Capture the cell that displays the provided text and extract its (X, Y) central coordinate. 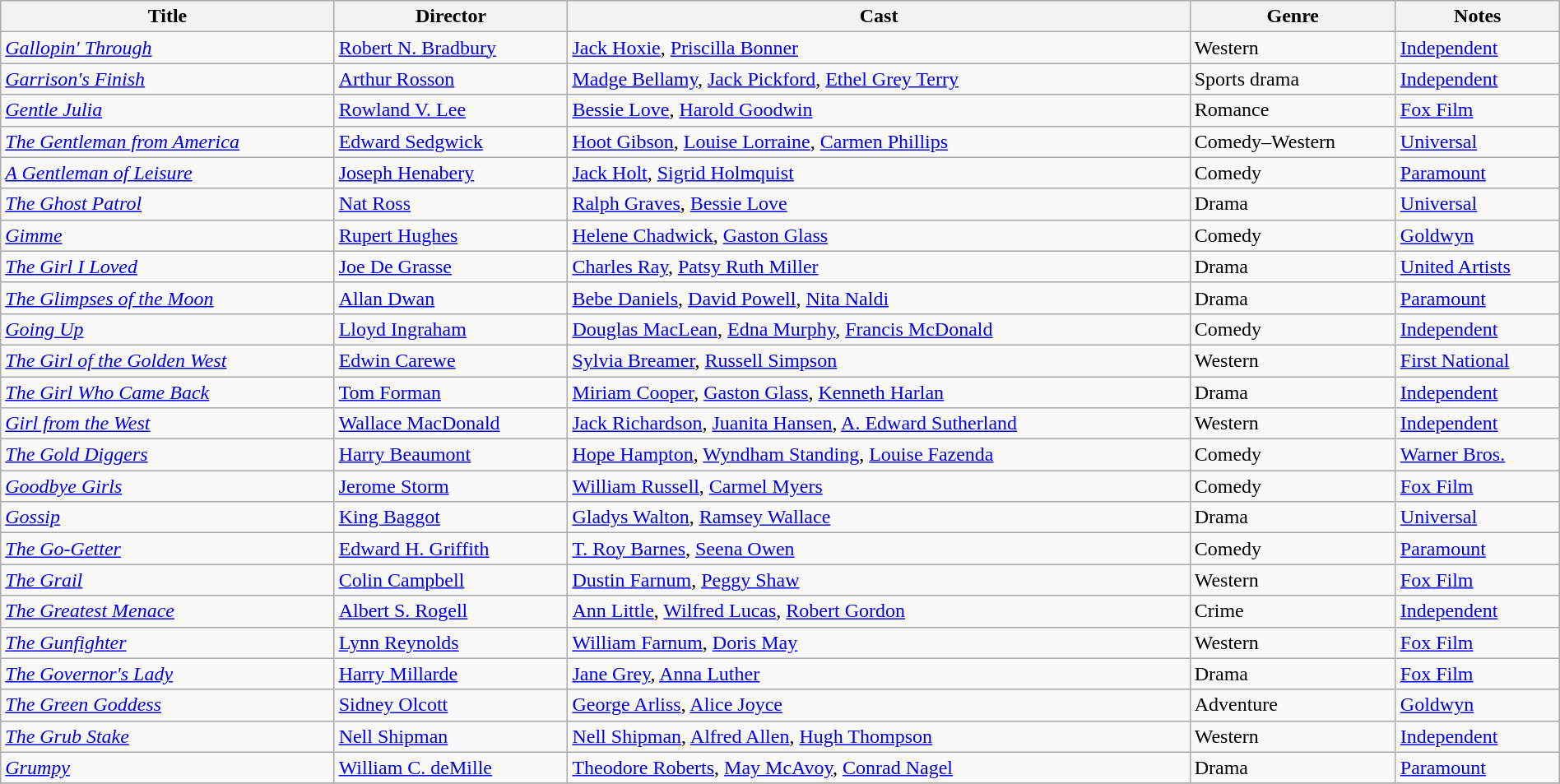
Gossip (168, 517)
Adventure (1293, 705)
William Farnum, Doris May (879, 643)
The Gentleman from America (168, 141)
Gentle Julia (168, 110)
Notes (1478, 16)
Goodbye Girls (168, 486)
Madge Bellamy, Jack Pickford, Ethel Grey Terry (879, 79)
Cast (879, 16)
Douglas MacLean, Edna Murphy, Francis McDonald (879, 329)
Robert N. Bradbury (451, 48)
Jerome Storm (451, 486)
Garrison's Finish (168, 79)
Sylvia Breamer, Russell Simpson (879, 360)
The Greatest Menace (168, 611)
Director (451, 16)
Bebe Daniels, David Powell, Nita Naldi (879, 298)
Helene Chadwick, Gaston Glass (879, 235)
Arthur Rosson (451, 79)
Allan Dwan (451, 298)
Grumpy (168, 768)
Genre (1293, 16)
Colin Campbell (451, 580)
Joseph Henabery (451, 173)
The Ghost Patrol (168, 204)
The Girl Who Came Back (168, 392)
King Baggot (451, 517)
Hope Hampton, Wyndham Standing, Louise Fazenda (879, 455)
Jack Richardson, Juanita Hansen, A. Edward Sutherland (879, 424)
Bessie Love, Harold Goodwin (879, 110)
Rupert Hughes (451, 235)
Albert S. Rogell (451, 611)
Gimme (168, 235)
Girl from the West (168, 424)
Hoot Gibson, Louise Lorraine, Carmen Phillips (879, 141)
The Glimpses of the Moon (168, 298)
Miriam Cooper, Gaston Glass, Kenneth Harlan (879, 392)
Wallace MacDonald (451, 424)
The Girl I Loved (168, 267)
Tom Forman (451, 392)
The Gold Diggers (168, 455)
Going Up (168, 329)
George Arliss, Alice Joyce (879, 705)
Gladys Walton, Ramsey Wallace (879, 517)
Comedy–Western (1293, 141)
Crime (1293, 611)
Ann Little, Wilfred Lucas, Robert Gordon (879, 611)
A Gentleman of Leisure (168, 173)
Jack Hoxie, Priscilla Bonner (879, 48)
Romance (1293, 110)
Lloyd Ingraham (451, 329)
Theodore Roberts, May McAvoy, Conrad Nagel (879, 768)
Nat Ross (451, 204)
The Girl of the Golden West (168, 360)
Edwin Carewe (451, 360)
The Green Goddess (168, 705)
Charles Ray, Patsy Ruth Miller (879, 267)
Nell Shipman (451, 736)
The Gunfighter (168, 643)
T. Roy Barnes, Seena Owen (879, 549)
Harry Millarde (451, 674)
Jane Grey, Anna Luther (879, 674)
Sidney Olcott (451, 705)
United Artists (1478, 267)
First National (1478, 360)
Warner Bros. (1478, 455)
Gallopin' Through (168, 48)
The Governor's Lady (168, 674)
Sports drama (1293, 79)
Rowland V. Lee (451, 110)
The Grail (168, 580)
The Grub Stake (168, 736)
Ralph Graves, Bessie Love (879, 204)
Edward H. Griffith (451, 549)
William C. deMille (451, 768)
Nell Shipman, Alfred Allen, Hugh Thompson (879, 736)
Title (168, 16)
Jack Holt, Sigrid Holmquist (879, 173)
Joe De Grasse (451, 267)
Edward Sedgwick (451, 141)
William Russell, Carmel Myers (879, 486)
The Go-Getter (168, 549)
Lynn Reynolds (451, 643)
Dustin Farnum, Peggy Shaw (879, 580)
Harry Beaumont (451, 455)
